Extract the (X, Y) coordinate from the center of the cell holding the provided text.  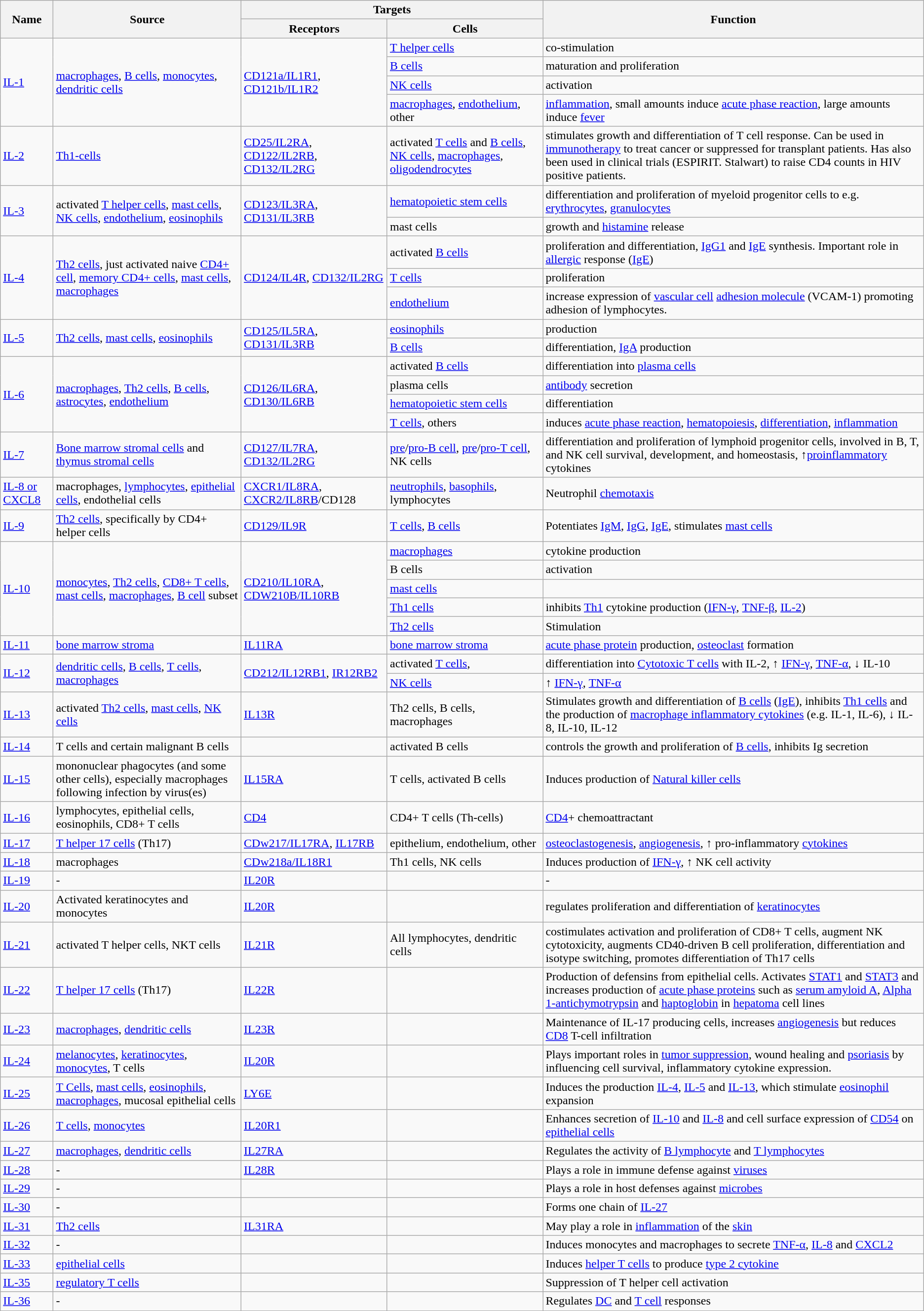
CXCR1/IL8RA, CXCR2/IL8RB/CD128 (314, 494)
Plays important roles in tumor suppression, wound healing and psoriasis by influencing cell survival, inflammatory cytokine expression. (733, 1061)
activated T helper cells, NKT cells (147, 945)
IL-14 (27, 747)
acute phase protein production, osteoclast formation (733, 645)
IL-33 (27, 1264)
CD4+ T cells (Th-cells) (465, 817)
Induces the production IL-4, IL-5 and IL-13, which stimulate eosinophil expansion (733, 1093)
IL-26 (27, 1125)
IL-8 or CXCL8 (27, 494)
production (733, 328)
Th2 cells, specifically by CD4+ helper cells (147, 525)
activated T helper cells, mast cells, NK cells, endothelium, eosinophils (147, 210)
epithelium, endothelium, other (465, 843)
IL-16 (27, 817)
Stimulation (733, 626)
mononuclear phagocytes (and some other cells), especially macrophages following infection by virus(es) (147, 779)
IL-1 (27, 82)
endothelium (465, 303)
T helper cells (465, 47)
cytokine production (733, 551)
IL-20 (27, 906)
activated T cells, (465, 663)
Neutrophil chemotaxis (733, 494)
macrophages, Th2 cells, B cells, astrocytes, endothelium (147, 394)
IL-12 (27, 673)
antibody secretion (733, 385)
growth and histamine release (733, 227)
osteoclastogenesis, angiogenesis, ↑ pro-inflammatory cytokines (733, 843)
macrophages, lymphocytes, epithelial cells, endothelial cells (147, 494)
IL-35 (27, 1282)
plasma cells (465, 385)
IL-32 (27, 1245)
IL-11 (27, 645)
IL-24 (27, 1061)
IL-3 (27, 210)
IL-18 (27, 862)
IL-2 (27, 156)
Receptors (314, 29)
co-stimulation (733, 47)
T cells and certain malignant B cells (147, 747)
differentiation into plasma cells (733, 366)
CD4+ chemoattractant (733, 817)
differentiation (733, 404)
IL13R (314, 715)
CD124/IL4R, CD132/IL2RG (314, 277)
Potentiates IgM, IgG, IgE, stimulates mast cells (733, 525)
Targets (392, 10)
Enhances secretion of IL-10 and IL-8 and cell surface expression of CD54 on epithelial cells (733, 1125)
T cells, monocytes (147, 1125)
CD210/IL10RA, CDW210B/IL10RB (314, 588)
lymphocytes, epithelial cells, eosinophils, CD8+ T cells (147, 817)
IL11RA (314, 645)
IL31RA (314, 1226)
IL21R (314, 945)
Th1 cells, NK cells (465, 862)
differentiation into Cytotoxic T cells with IL-2, ↑ IFN-γ, TNF-α, ↓ IL-10 (733, 663)
IL-10 (27, 588)
CD126/IL6RA, CD130/IL6RB (314, 394)
CD4 (314, 817)
CD127/IL7RA, CD132/IL2RG (314, 455)
IL15RA (314, 779)
dendritic cells, B cells, T cells, macrophages (147, 673)
IL-13 (27, 715)
CDw218a/IL18R1 (314, 862)
neutrophils, basophils, lymphocytes (465, 494)
IL-29 (27, 1189)
IL28R (314, 1169)
Name (27, 19)
IL20R1 (314, 1125)
IL-36 (27, 1301)
T cells, others (465, 423)
differentiation, IgA production (733, 347)
T cells, B cells (465, 525)
Th2 cells, B cells, macrophages (465, 715)
All lymphocytes, dendritic cells (465, 945)
melanocytes, keratinocytes, monocytes, T cells (147, 1061)
Regulates the activity of B lymphocyte and T lymphocytes (733, 1151)
regulatory T cells (147, 1282)
IL-22 (27, 990)
CDw217/IL17RA, IL17RB (314, 843)
IL-19 (27, 881)
IL-30 (27, 1207)
IL-27 (27, 1151)
IL-21 (27, 945)
IL-31 (27, 1226)
T cells, activated B cells (465, 779)
IL23R (314, 1029)
macrophages, B cells, monocytes, dendritic cells (147, 82)
regulates proliferation and differentiation of keratinocytes (733, 906)
Th1 cells (465, 607)
IL-15 (27, 779)
IL-23 (27, 1029)
Induces production of Natural killer cells (733, 779)
Induces monocytes and macrophages to secrete TNF-α, IL-8 and CXCL2 (733, 1245)
activated T cells and B cells, NK cells, macrophages, oligodendrocytes (465, 156)
T Cells, mast cells, eosinophils, macrophages, mucosal epithelial cells (147, 1093)
IL22R (314, 990)
Regulates DC and T cell responses (733, 1301)
Suppression of T helper cell activation (733, 1282)
Plays a role in immune defense against viruses (733, 1169)
Induces production of IFN-γ, ↑ NK cell activity (733, 862)
Source (147, 19)
macrophages, endothelium, other (465, 111)
IL-28 (27, 1169)
Maintenance of IL-17 producing cells, increases angiogenesis but reduces CD8 T-cell infiltration (733, 1029)
↑ IFN-γ, TNF-α (733, 683)
Forms one chain of IL-27 (733, 1207)
IL27RA (314, 1151)
controls the growth and proliferation of B cells, inhibits Ig secretion (733, 747)
epithelial cells (147, 1264)
IL-17 (27, 843)
inflammation, small amounts induce acute phase reaction, large amounts induce fever (733, 111)
IL-6 (27, 394)
LY6E (314, 1093)
Plays a role in host defenses against microbes (733, 1189)
Th2 cells, mast cells, eosinophils (147, 338)
IL-7 (27, 455)
proliferation (733, 277)
CD129/IL9R (314, 525)
induces acute phase reaction, hematopoiesis, differentiation, inflammation (733, 423)
monocytes, Th2 cells, CD8+ T cells, mast cells, macrophages, B cell subset (147, 588)
IL-4 (27, 277)
activated Th2 cells, mast cells, NK cells (147, 715)
May play a role in inflammation of the skin (733, 1226)
CD212/IL12RB1, IR12RB2 (314, 673)
IL-9 (27, 525)
CD25/IL2RA, CD122/IL2RB, CD132/IL2RG (314, 156)
T cells (465, 277)
CD121a/IL1R1, CD121b/IL1R2 (314, 82)
Bone marrow stromal cells and thymus stromal cells (147, 455)
Function (733, 19)
inhibits Th1 cytokine production (IFN-γ, TNF-β, IL-2) (733, 607)
Activated keratinocytes and monocytes (147, 906)
IL-25 (27, 1093)
IL-5 (27, 338)
Th1-cells (147, 156)
Cells (465, 29)
differentiation and proliferation of myeloid progenitor cells to e.g. erythrocytes, granulocytes (733, 201)
CD123/IL3RA, CD131/IL3RB (314, 210)
pre/pro-B cell, pre/pro-T cell, NK cells (465, 455)
proliferation and differentiation, IgG1 and IgE synthesis. Important role in allergic response (IgE) (733, 252)
maturation and proliferation (733, 66)
CD125/IL5RA, CD131/IL3RB (314, 338)
increase expression of vascular cell adhesion molecule (VCAM-1) promoting adhesion of lymphocytes. (733, 303)
Induces helper T cells to produce type 2 cytokine (733, 1264)
Th2 cells, just activated naive CD4+ cell, memory CD4+ cells, mast cells, macrophages (147, 277)
eosinophils (465, 328)
